Capture the cell that displays the provided text and extract its [x, y] central coordinate. 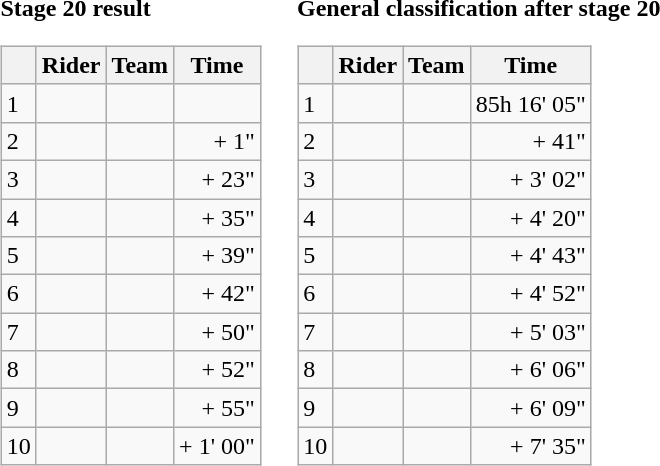
+ 35" [218, 217]
+ 50" [218, 332]
+ 1" [218, 141]
+ 23" [218, 179]
+ 55" [218, 408]
+ 41" [530, 141]
+ 6' 06" [530, 370]
+ 7' 35" [530, 446]
+ 5' 03" [530, 332]
+ 4' 52" [530, 294]
+ 42" [218, 294]
+ 39" [218, 256]
+ 4' 43" [530, 256]
+ 52" [218, 370]
+ 4' 20" [530, 217]
+ 1' 00" [218, 446]
85h 16' 05" [530, 103]
+ 3' 02" [530, 179]
+ 6' 09" [530, 408]
